Determine the [x, y] coordinate at the center of the cell enclosing the given text.  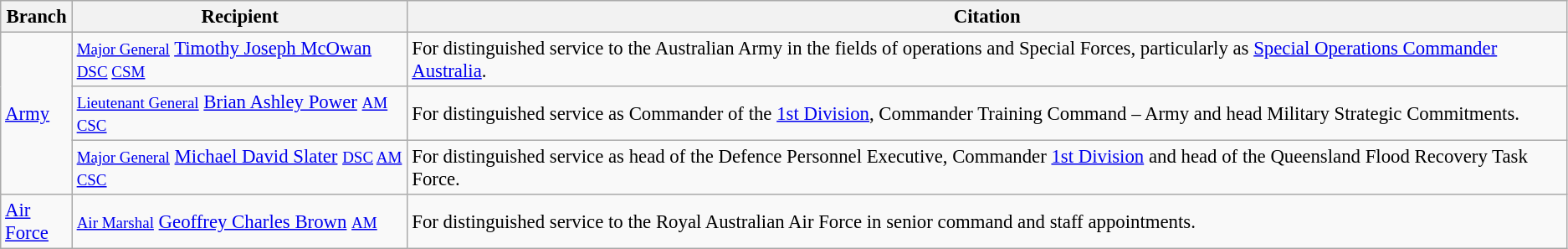
Major General Timothy Joseph McOwan DSC CSM [239, 60]
Major General Michael David Slater DSC AM CSC [239, 168]
For distinguished service as head of the Defence Personnel Executive, Commander 1st Division and head of the Queensland Flood Recovery Task Force. [987, 168]
Air Marshal Geoffrey Charles Brown AM [239, 221]
Citation [987, 17]
For distinguished service to the Royal Australian Air Force in senior command and staff appointments. [987, 221]
Air Force [37, 221]
Recipient [239, 17]
Lieutenant General Brian Ashley Power AM CSC [239, 114]
Branch [37, 17]
Army [37, 114]
For distinguished service as Commander of the 1st Division, Commander Training Command – Army and head Military Strategic Commitments. [987, 114]
